Search for the cell housing the specified text and yield its (x, y) center coordinate. 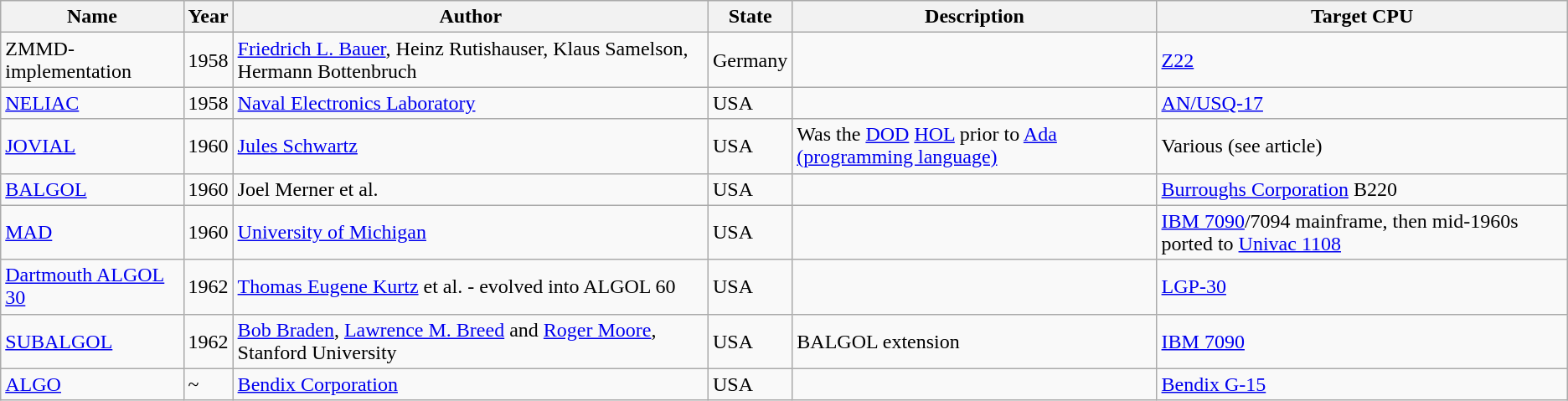
MAD (92, 233)
LGP-30 (1362, 286)
Bob Braden, Lawrence M. Breed and Roger Moore, Stanford University (471, 342)
Various (see article) (1362, 146)
Bendix G-15 (1362, 384)
Friedrich L. Bauer, Heinz Rutishauser, Klaus Samelson, Hermann Bottenbruch (471, 60)
University of Michigan (471, 233)
ALGO (92, 384)
Was the DOD HOL prior to Ada (programming language) (975, 146)
Name (92, 17)
Z22 (1362, 60)
AN/USQ-17 (1362, 103)
SUBALGOL (92, 342)
Burroughs Corporation B220 (1362, 189)
Thomas Eugene Kurtz et al. - evolved into ALGOL 60 (471, 286)
IBM 7090/7094 mainframe, then mid-1960s ported to Univac 1108 (1362, 233)
Germany (750, 60)
BALGOL (92, 189)
Naval Electronics Laboratory (471, 103)
NELIAC (92, 103)
Year (208, 17)
Description (975, 17)
~ (208, 384)
Bendix Corporation (471, 384)
BALGOL extension (975, 342)
IBM 7090 (1362, 342)
Joel Merner et al. (471, 189)
ZMMD-implementation (92, 60)
Target CPU (1362, 17)
Author (471, 17)
JOVIAL (92, 146)
Jules Schwartz (471, 146)
Dartmouth ALGOL 30 (92, 286)
State (750, 17)
